Locate the cell with the specified text and output its [X, Y] center coordinate. 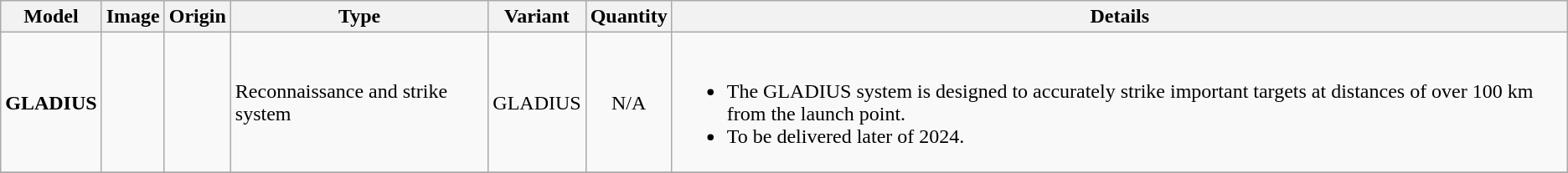
Quantity [628, 17]
Reconnaissance and strike system [358, 102]
Origin [198, 17]
Details [1119, 17]
N/A [628, 102]
Type [358, 17]
Model [51, 17]
Image [132, 17]
Variant [537, 17]
